Capture the cell that displays the provided text and extract its [x, y] central coordinate. 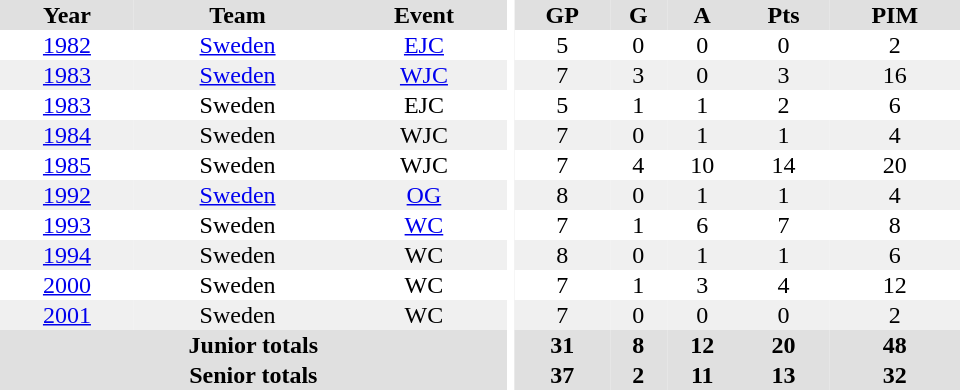
G [638, 15]
48 [895, 345]
Year [67, 15]
1993 [67, 225]
GP [562, 15]
16 [895, 75]
Event [424, 15]
Senior totals [254, 375]
1984 [67, 135]
OG [424, 195]
PIM [895, 15]
1992 [67, 195]
2001 [67, 315]
14 [784, 165]
32 [895, 375]
37 [562, 375]
11 [702, 375]
31 [562, 345]
2000 [67, 285]
Junior totals [254, 345]
1982 [67, 45]
1985 [67, 165]
Pts [784, 15]
10 [702, 165]
A [702, 15]
1994 [67, 255]
13 [784, 375]
Team [238, 15]
